Scan for the cell matching the given text and deliver its (X, Y) coordinate at center. 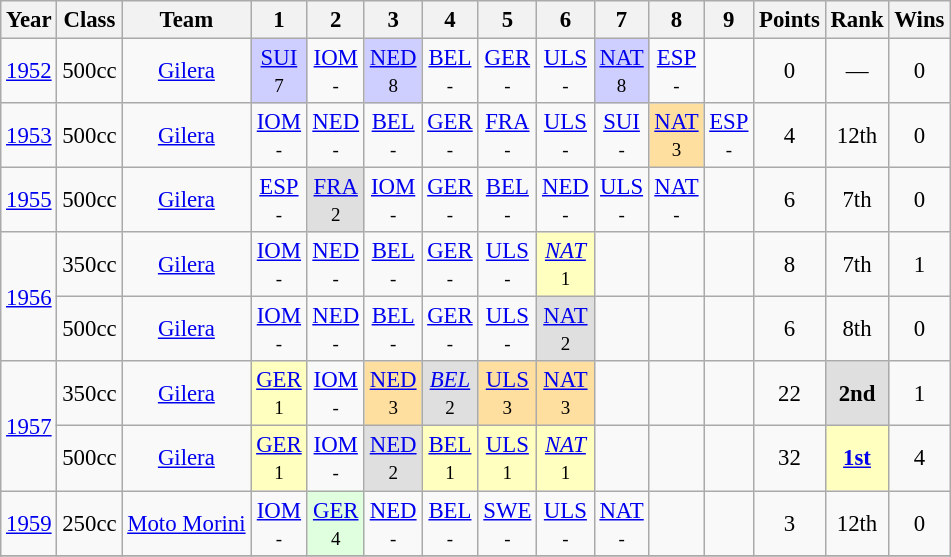
FRA2 (336, 200)
1957 (29, 426)
FRA- (508, 136)
1952 (29, 72)
1st (857, 458)
— (857, 72)
Team (186, 20)
Moto Morini (186, 524)
Points (790, 20)
ULS1 (508, 458)
ULS3 (508, 394)
Class (90, 20)
SUI- (622, 136)
GER4 (336, 524)
BEL1 (450, 458)
1955 (29, 200)
SWE- (508, 524)
Year (29, 20)
2nd (857, 394)
7 (622, 20)
8th (857, 330)
22 (790, 394)
NED8 (392, 72)
NED2 (392, 458)
Wins (920, 20)
BEL2 (450, 394)
1959 (29, 524)
Rank (857, 20)
NED3 (392, 394)
1956 (29, 296)
SUI7 (279, 72)
1953 (29, 136)
2 (336, 20)
9 (729, 20)
NAT8 (622, 72)
5 (508, 20)
250cc (90, 524)
32 (790, 458)
NAT2 (566, 330)
